Search for the cell housing the specified text and yield its (x, y) center coordinate. 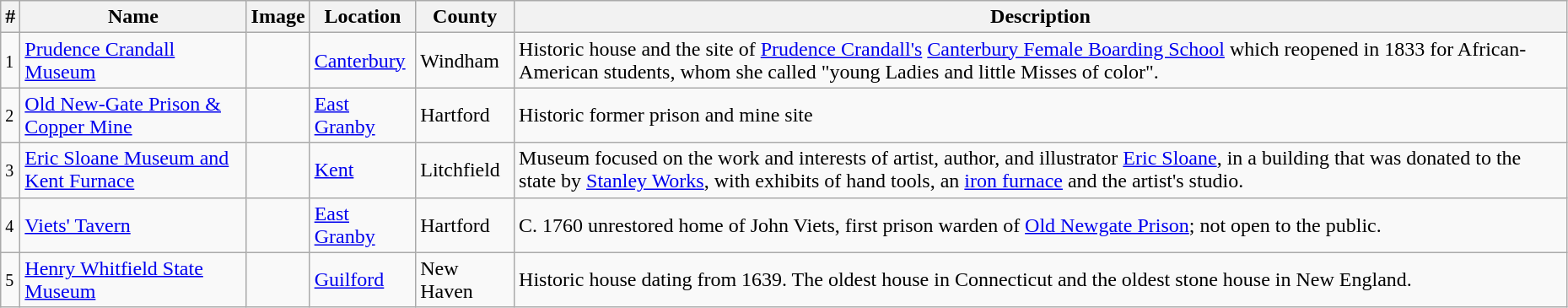
Prudence Crandall Museum (133, 61)
Description (1041, 17)
County (466, 17)
New Haven (466, 280)
Eric Sloane Museum and Kent Furnace (133, 170)
Name (133, 17)
Location (363, 17)
Old New-Gate Prison & Copper Mine (133, 115)
Image (278, 17)
Guilford (363, 280)
C. 1760 unrestored home of John Viets, first prison warden of Old Newgate Prison; not open to the public. (1041, 224)
4 (10, 224)
Historic house dating from 1639. The oldest house in Connecticut and the oldest stone house in New England. (1041, 280)
Litchfield (466, 170)
Kent (363, 170)
3 (10, 170)
Viets' Tavern (133, 224)
5 (10, 280)
Historic former prison and mine site (1041, 115)
# (10, 17)
Canterbury (363, 61)
2 (10, 115)
1 (10, 61)
Henry Whitfield State Museum (133, 280)
Windham (466, 61)
